Determine the [X, Y] coordinate at the center of the cell enclosing the given text.  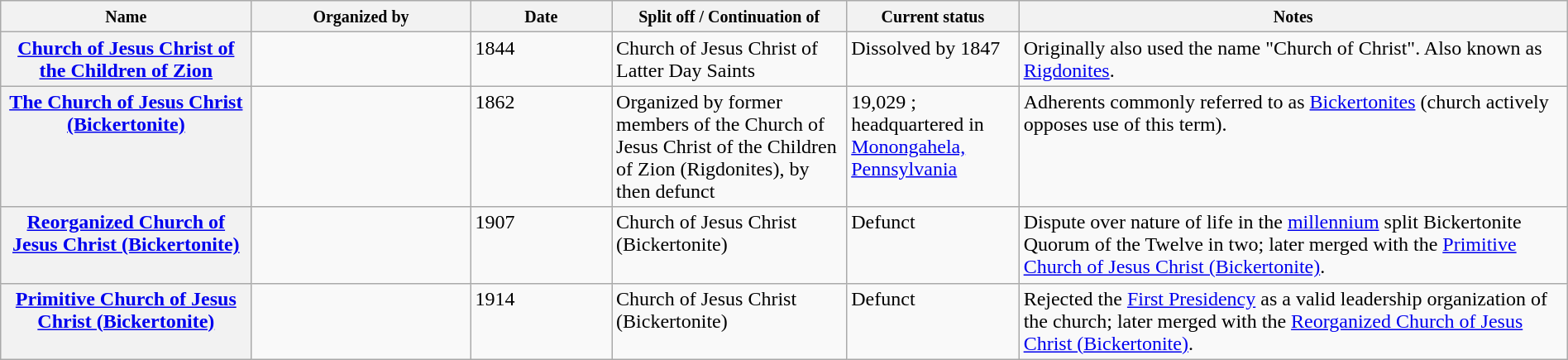
Church of Jesus Christ of the Children of Zion [126, 60]
Split off / Continuation of [729, 17]
Date [541, 17]
1914 [541, 321]
Primitive Church of Jesus Christ (Bickertonite) [126, 321]
1907 [541, 245]
Originally also used the name "Church of Christ". Also known as Rigdonites. [1293, 60]
Current status [933, 17]
19,029 ; headquartered in Monongahela, Pennsylvania [933, 146]
1844 [541, 60]
The Church of Jesus Christ (Bickertonite) [126, 146]
Name [126, 17]
Organized by former members of the Church of Jesus Christ of the Children of Zion (Rigdonites), by then defunct [729, 146]
Organized by [361, 17]
Notes [1293, 17]
Church of Jesus Christ of Latter Day Saints [729, 60]
1862 [541, 146]
Reorganized Church of Jesus Christ (Bickertonite) [126, 245]
Dissolved by 1847 [933, 60]
Adherents commonly referred to as Bickertonites (church actively opposes use of this term). [1293, 146]
